Return the [X, Y] coordinate for the center point of the cell that contains the specified text.  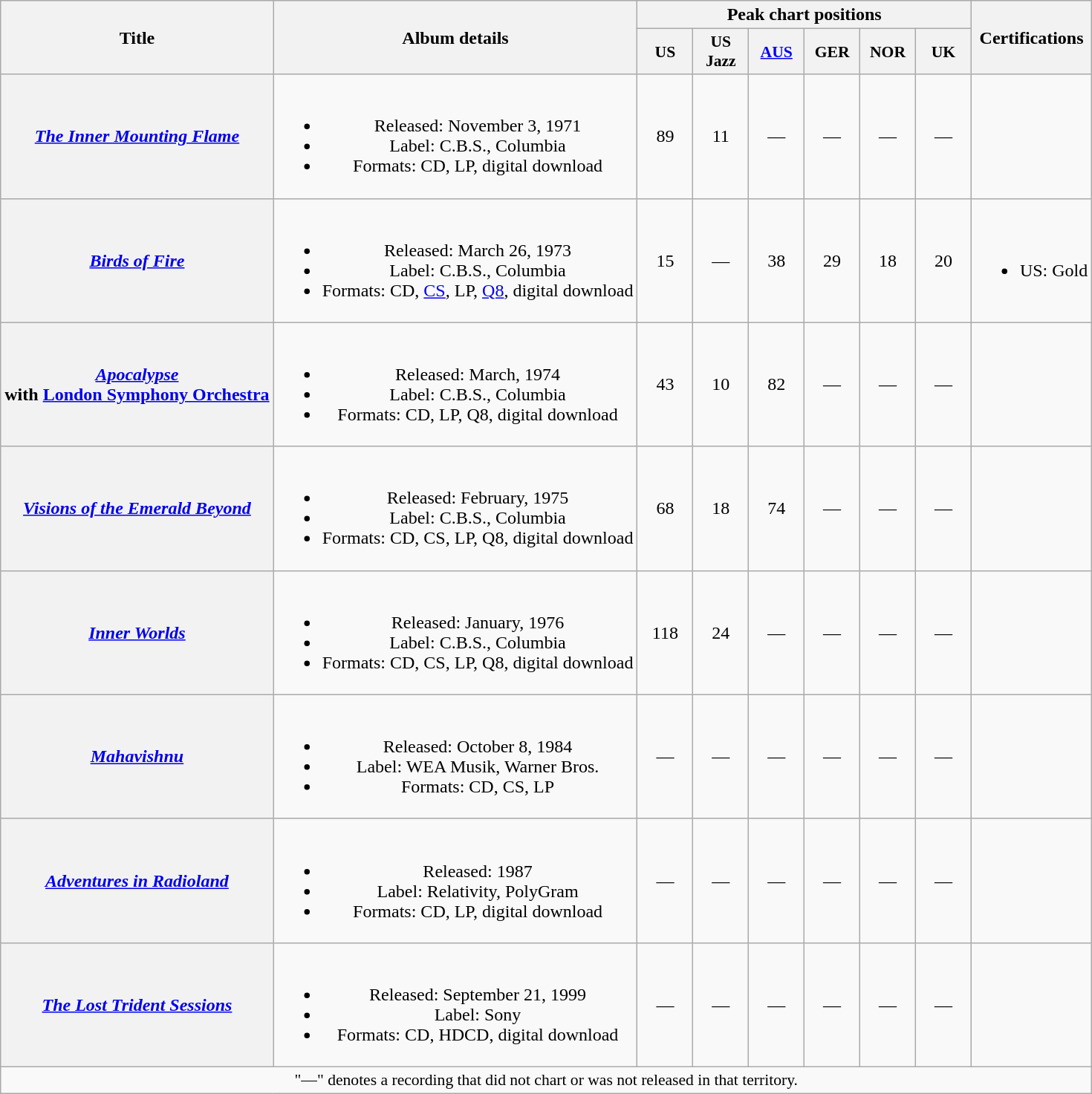
NOR [888, 52]
20 [943, 260]
Birds of Fire [137, 260]
The Lost Trident Sessions [137, 1004]
Released: January, 1976Label: C.B.S., ColumbiaFormats: CD, CS, LP, Q8, digital download [455, 633]
"—" denotes a recording that did not chart or was not released in that territory. [547, 1080]
Mahavishnu [137, 756]
Released: November 3, 1971Label: C.B.S., ColumbiaFormats: CD, LP, digital download [455, 137]
68 [666, 508]
43 [666, 385]
Title [137, 37]
Album details [455, 37]
Released: October 8, 1984Label: WEA Musik, Warner Bros.Formats: CD, CS, LP [455, 756]
Released: September 21, 1999Label: SonyFormats: CD, HDCD, digital download [455, 1004]
The Inner Mounting Flame [137, 137]
Peak chart positions [804, 15]
15 [666, 260]
11 [721, 137]
29 [832, 260]
AUS [777, 52]
UK [943, 52]
82 [777, 385]
US [666, 52]
GER [832, 52]
Released: 1987Label: Relativity, PolyGramFormats: CD, LP, digital download [455, 881]
Visions of the Emerald Beyond [137, 508]
Apocalypsewith London Symphony Orchestra [137, 385]
38 [777, 260]
US Jazz [721, 52]
Released: February, 1975Label: C.B.S., ColumbiaFormats: CD, CS, LP, Q8, digital download [455, 508]
118 [666, 633]
Released: March 26, 1973Label: C.B.S., ColumbiaFormats: CD, CS, LP, Q8, digital download [455, 260]
10 [721, 385]
Certifications [1031, 37]
Adventures in Radioland [137, 881]
Released: March, 1974Label: C.B.S., ColumbiaFormats: CD, LP, Q8, digital download [455, 385]
24 [721, 633]
Inner Worlds [137, 633]
74 [777, 508]
89 [666, 137]
US: Gold [1031, 260]
